For the text-containing cell, return its midpoint in [X, Y] coordinate format. 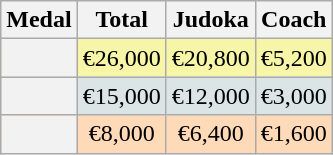
Coach [294, 20]
€12,000 [210, 96]
€8,000 [122, 134]
Total [122, 20]
€5,200 [294, 58]
Judoka [210, 20]
Medal [39, 20]
€3,000 [294, 96]
€20,800 [210, 58]
€15,000 [122, 96]
€26,000 [122, 58]
€6,400 [210, 134]
€1,600 [294, 134]
